From the cell containing the given text, extract its center point as (X, Y) coordinate. 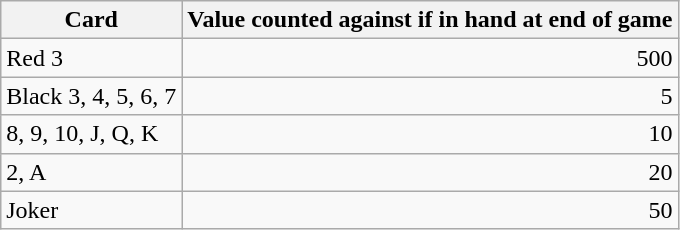
8, 9, 10, J, Q, K (92, 134)
5 (430, 96)
50 (430, 210)
20 (430, 172)
Value counted against if in hand at end of game (430, 20)
Red 3 (92, 58)
2, A (92, 172)
Joker (92, 210)
Card (92, 20)
10 (430, 134)
500 (430, 58)
Black 3, 4, 5, 6, 7 (92, 96)
